From the cell containing the given text, extract its center point as [x, y] coordinate. 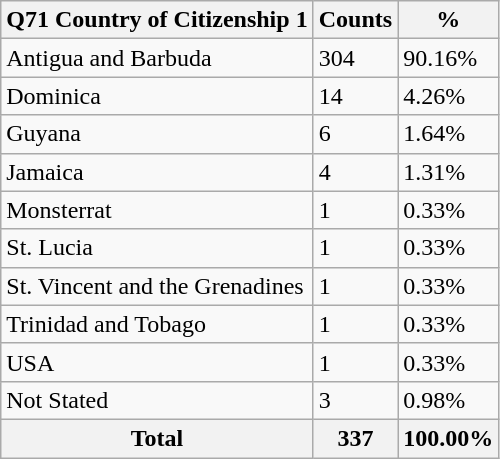
337 [355, 438]
Counts [355, 20]
1.64% [448, 134]
90.16% [448, 58]
Jamaica [157, 172]
Not Stated [157, 400]
14 [355, 96]
6 [355, 134]
Monsterrat [157, 210]
1.31% [448, 172]
Guyana [157, 134]
Antigua and Barbuda [157, 58]
3 [355, 400]
Trinidad and Tobago [157, 324]
4.26% [448, 96]
4 [355, 172]
St. Lucia [157, 248]
USA [157, 362]
St. Vincent and the Grenadines [157, 286]
Total [157, 438]
% [448, 20]
Dominica [157, 96]
0.98% [448, 400]
304 [355, 58]
100.00% [448, 438]
Q71 Country of Citizenship 1 [157, 20]
